Capture the cell that displays the provided text and extract its [X, Y] central coordinate. 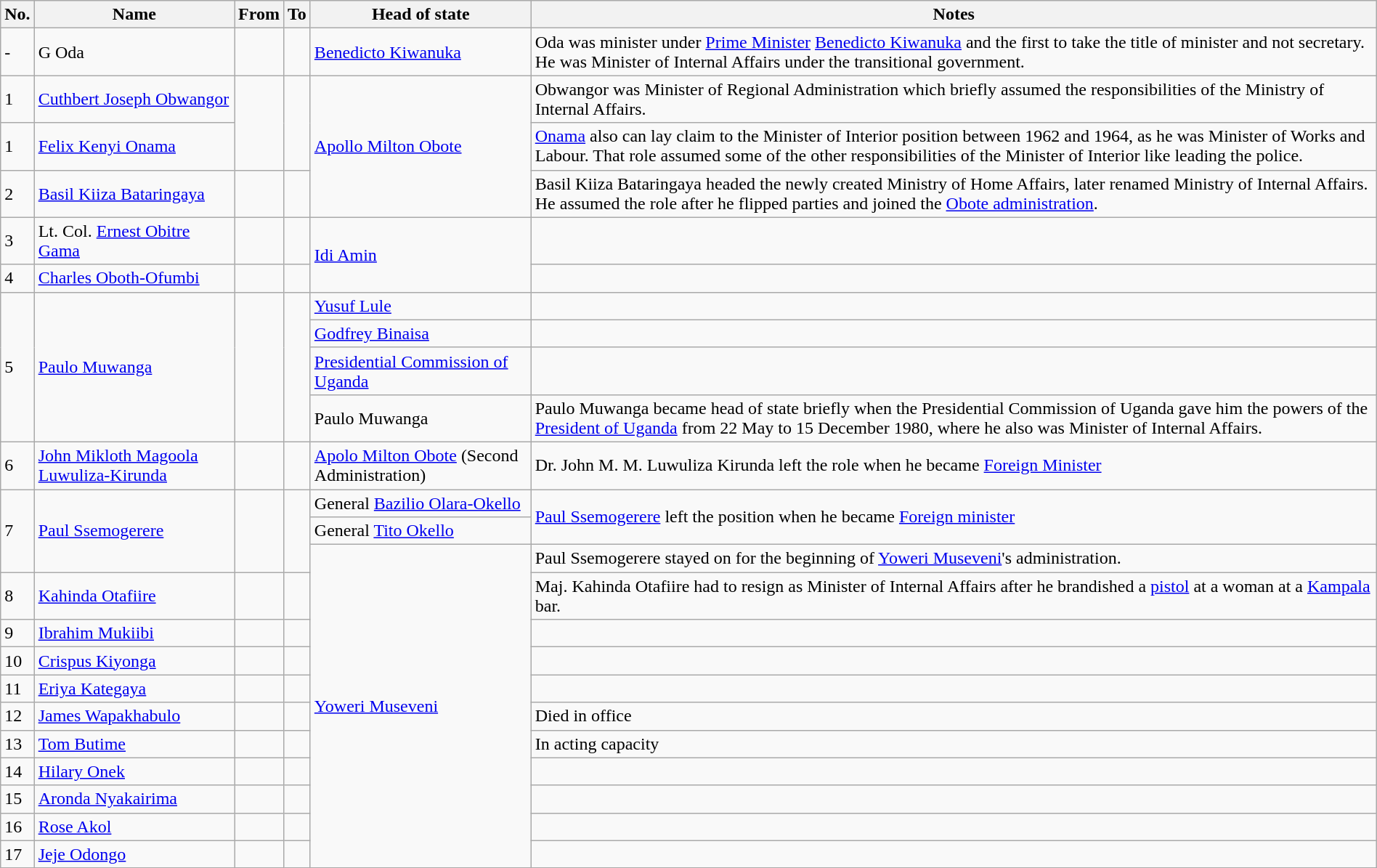
8 [17, 596]
Eriya Kategaya [134, 689]
John Mikloth Magoola Luwuliza-Kirunda [134, 465]
16 [17, 827]
17 [17, 854]
2 [17, 193]
Paul Ssemogerere [134, 531]
Maj. Kahinda Otafiire had to resign as Minister of Internal Affairs after he brandished a pistol at a woman at a Kampala bar. [954, 596]
To [296, 15]
No. [17, 15]
Aronda Nyakairima [134, 799]
3 [17, 241]
In acting capacity [954, 744]
Yusuf Lule [421, 306]
From [259, 15]
Ibrahim Mukiibi [134, 633]
- [17, 52]
Benedicto Kiwanuka [421, 52]
G Oda [134, 52]
Obwangor was Minister of Regional Administration which briefly assumed the responsibilities of the Ministry of Internal Affairs. [954, 99]
Crispus Kiyonga [134, 661]
Cuthbert Joseph Obwangor [134, 99]
Dr. John M. M. Luwuliza Kirunda left the role when he became Foreign Minister [954, 465]
Hilary Onek [134, 771]
Paul Ssemogerere left the position when he became Foreign minister [954, 517]
Presidential Commission of Uganda [421, 370]
6 [17, 465]
7 [17, 531]
Basil Kiiza Bataringaya [134, 193]
General Tito Okello [421, 531]
Lt. Col. Ernest Obitre Gama [134, 241]
9 [17, 633]
Tom Butime [134, 744]
4 [17, 278]
Head of state [421, 15]
Kahinda Otafiire [134, 596]
Name [134, 15]
Godfrey Binaisa [421, 333]
10 [17, 661]
Died in office [954, 716]
General Bazilio Olara-Okello [421, 503]
Apollo Milton Obote [421, 147]
11 [17, 689]
12 [17, 716]
Idi Amin [421, 254]
13 [17, 744]
Jeje Odongo [134, 854]
Rose Akol [134, 827]
Paul Ssemogerere stayed on for the beginning of Yoweri Museveni's administration. [954, 559]
James Wapakhabulo [134, 716]
Felix Kenyi Onama [134, 147]
Apolo Milton Obote (Second Administration) [421, 465]
15 [17, 799]
14 [17, 771]
Notes [954, 15]
Charles Oboth‐Ofumbi [134, 278]
5 [17, 367]
